Find where the given text appears and provide that cell's center as (x, y) coordinate. 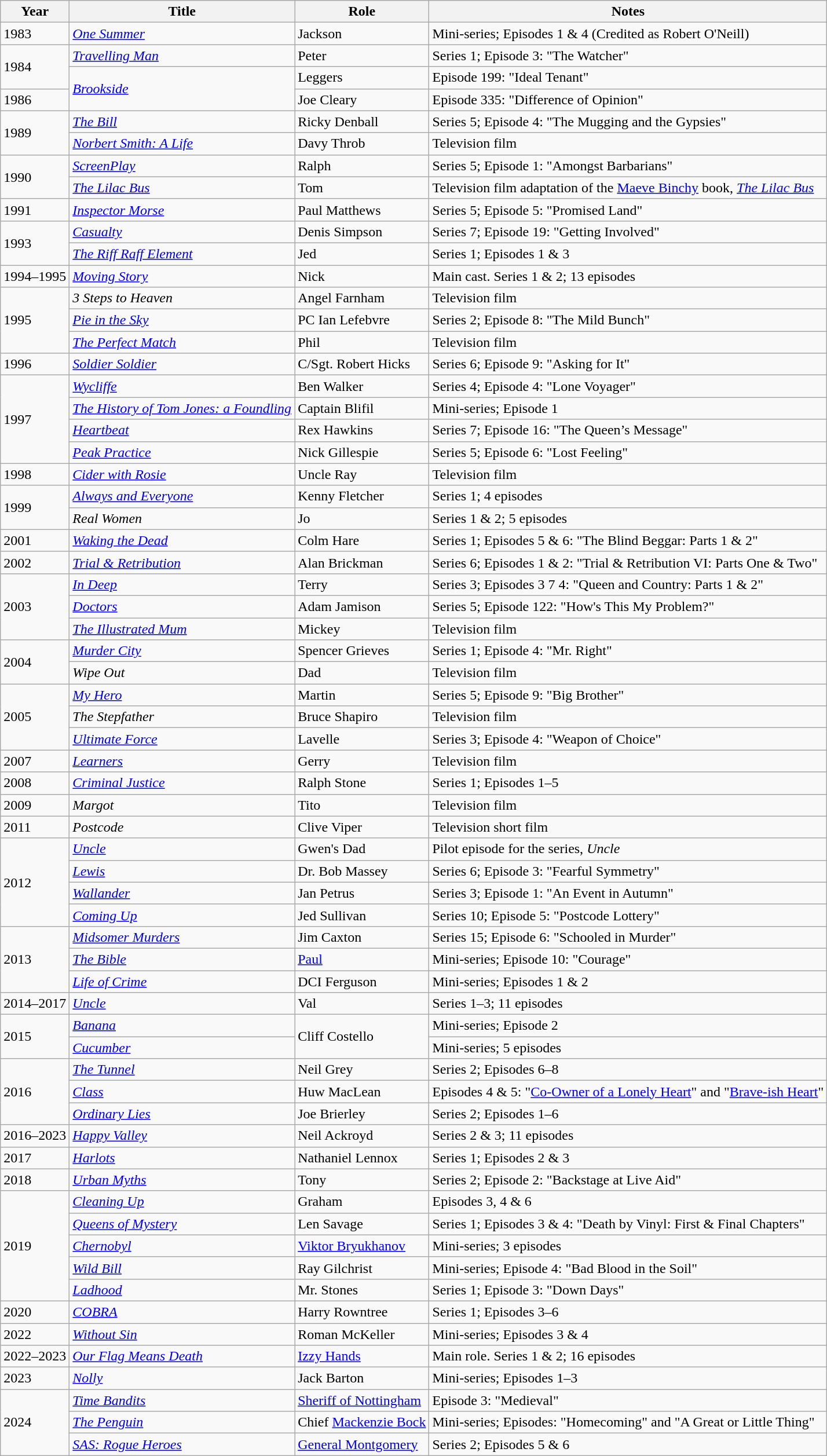
The Penguin (182, 1422)
Mini-series; Episode 10: "Courage" (628, 959)
Our Flag Means Death (182, 1356)
Series 6; Episode 9: "Asking for It" (628, 364)
2019 (35, 1246)
Martin (362, 695)
My Hero (182, 695)
Wallander (182, 893)
Mini-series; Episodes 1 & 4 (Credited as Robert O'Neill) (628, 34)
Jed (362, 254)
Series 2; Episodes 5 & 6 (628, 1444)
Mini-series; Episodes 1–3 (628, 1378)
2004 (35, 662)
1995 (35, 320)
1983 (35, 34)
Huw MacLean (362, 1092)
2007 (35, 761)
1990 (35, 177)
Series 5; Episode 5: "Promised Land" (628, 210)
Doctors (182, 606)
Series 3; Episode 1: "An Event in Autumn" (628, 893)
Gerry (362, 761)
1996 (35, 364)
Series 2; Episode 2: "Backstage at Live Aid" (628, 1180)
Graham (362, 1202)
Title (182, 12)
2016 (35, 1092)
Paul (362, 959)
Cucumber (182, 1048)
Role (362, 12)
Without Sin (182, 1334)
Jan Petrus (362, 893)
Tom (362, 188)
2008 (35, 783)
Norbert Smith: A Life (182, 144)
The Bill (182, 122)
Mr. Stones (362, 1290)
Mini-series; Episodes 3 & 4 (628, 1334)
Series 5; Episode 4: "The Mugging and the Gypsies" (628, 122)
Angel Farnham (362, 298)
Ralph Stone (362, 783)
1999 (35, 507)
2014–2017 (35, 1004)
C/Sgt. Robert Hicks (362, 364)
Learners (182, 761)
Series 2; Episode 8: "The Mild Bunch" (628, 320)
Nathaniel Lennox (362, 1158)
Phil (362, 342)
2005 (35, 717)
Series 3; Episode 4: "Weapon of Choice" (628, 739)
Davy Throb (362, 144)
Brookside (182, 89)
Peak Practice (182, 452)
Midsomer Murders (182, 937)
Waking the Dead (182, 540)
Jackson (362, 34)
Len Savage (362, 1224)
Wipe Out (182, 673)
2002 (35, 562)
One Summer (182, 34)
The Lilac Bus (182, 188)
Episode 199: "Ideal Tenant" (628, 78)
2022 (35, 1334)
Inspector Morse (182, 210)
2003 (35, 606)
Jo (362, 518)
Nick (362, 276)
The Tunnel (182, 1070)
Time Bandits (182, 1400)
Series 1; Episode 4: "Mr. Right" (628, 651)
Criminal Justice (182, 783)
Series 1; Episodes 3–6 (628, 1312)
Main cast. Series 1 & 2; 13 episodes (628, 276)
Series 2 & 3; 11 episodes (628, 1136)
COBRA (182, 1312)
In Deep (182, 584)
Val (362, 1004)
2009 (35, 805)
1991 (35, 210)
Always and Everyone (182, 496)
Soldier Soldier (182, 364)
2011 (35, 827)
Series 3; Episodes 3 7 4: "Queen and Country: Parts 1 & 2" (628, 584)
Rex Hawkins (362, 430)
Mini-series; Episode 2 (628, 1026)
Terry (362, 584)
Series 1; Episodes 1–5 (628, 783)
Series 1; Episodes 5 & 6: "The Blind Beggar: Parts 1 & 2" (628, 540)
Nolly (182, 1378)
The Illustrated Mum (182, 628)
Uncle Ray (362, 474)
Casualty (182, 232)
The Riff Raff Element (182, 254)
Urban Myths (182, 1180)
Ricky Denball (362, 122)
Series 7; Episode 19: "Getting Involved" (628, 232)
Chernobyl (182, 1246)
Postcode (182, 827)
Real Women (182, 518)
Series 5; Episode 9: "Big Brother" (628, 695)
Tony (362, 1180)
Series 5; Episode 6: "Lost Feeling" (628, 452)
3 Steps to Heaven (182, 298)
Wild Bill (182, 1268)
Harlots (182, 1158)
Episodes 3, 4 & 6 (628, 1202)
Neil Ackroyd (362, 1136)
2017 (35, 1158)
Pilot episode for the series, Uncle (628, 849)
Series 1 & 2; 5 episodes (628, 518)
2016–2023 (35, 1136)
Wycliffe (182, 386)
Adam Jamison (362, 606)
Denis Simpson (362, 232)
Life of Crime (182, 982)
Roman McKeller (362, 1334)
Main role. Series 1 & 2; 16 episodes (628, 1356)
Coming Up (182, 915)
Peter (362, 56)
Queens of Mystery (182, 1224)
The Bible (182, 959)
General Montgomery (362, 1444)
2020 (35, 1312)
Series 1; Episodes 2 & 3 (628, 1158)
Episode 335: "Difference of Opinion" (628, 100)
Series 1; Episodes 1 & 3 (628, 254)
Episodes 4 & 5: "Co-Owner of a Lonely Heart" and "Brave-ish Heart" (628, 1092)
2015 (35, 1037)
Heartbeat (182, 430)
Kenny Fletcher (362, 496)
Ordinary Lies (182, 1114)
Year (35, 12)
Series 5; Episode 122: "How's This My Problem?" (628, 606)
Series 1; Episode 3: "The Watcher" (628, 56)
Jed Sullivan (362, 915)
Series 2; Episodes 1–6 (628, 1114)
Series 7; Episode 16: "The Queen’s Message" (628, 430)
Jack Barton (362, 1378)
1993 (35, 243)
Notes (628, 12)
Series 6; Episodes 1 & 2: "Trial & Retribution VI: Parts One & Two" (628, 562)
2023 (35, 1378)
Dr. Bob Massey (362, 871)
Episode 3: "Medieval" (628, 1400)
Chief Mackenzie Bock (362, 1422)
Cliff Costello (362, 1037)
1998 (35, 474)
Dad (362, 673)
Ladhood (182, 1290)
Series 2; Episodes 6–8 (628, 1070)
Lewis (182, 871)
2018 (35, 1180)
2022–2023 (35, 1356)
Class (182, 1092)
Moving Story (182, 276)
Cleaning Up (182, 1202)
Series 4; Episode 4: "Lone Voyager" (628, 386)
1986 (35, 100)
1997 (35, 419)
2012 (35, 882)
PC Ian Lefebvre (362, 320)
Series 1; 4 episodes (628, 496)
Colm Hare (362, 540)
Mini-series; 3 episodes (628, 1246)
Series 1–3; 11 episodes (628, 1004)
Joe Brierley (362, 1114)
2001 (35, 540)
Mini-series; 5 episodes (628, 1048)
2013 (35, 959)
Trial & Retribution (182, 562)
Tito (362, 805)
1994–1995 (35, 276)
Gwen's Dad (362, 849)
Clive Viper (362, 827)
Joe Cleary (362, 100)
Mini-series; Episode 1 (628, 408)
Television short film (628, 827)
Ralph (362, 166)
DCI Ferguson (362, 982)
Viktor Bryukhanov (362, 1246)
Mickey (362, 628)
Cider with Rosie (182, 474)
Alan Brickman (362, 562)
Captain Blifil (362, 408)
Spencer Grieves (362, 651)
Pie in the Sky (182, 320)
Mini-series; Episode 4: "Bad Blood in the Soil" (628, 1268)
Ray Gilchrist (362, 1268)
Mini-series; Episodes 1 & 2 (628, 982)
The History of Tom Jones: a Foundling (182, 408)
Sheriff of Nottingham (362, 1400)
Paul Matthews (362, 210)
Travelling Man (182, 56)
Izzy Hands (362, 1356)
SAS: Rogue Heroes (182, 1444)
Series 1; Episode 3: "Down Days" (628, 1290)
Lavelle (362, 739)
Series 1; Episodes 3 & 4: "Death by Vinyl: First & Final Chapters" (628, 1224)
2024 (35, 1422)
Happy Valley (182, 1136)
The Stepfather (182, 717)
Series 5; Episode 1: "Amongst Barbarians" (628, 166)
Murder City (182, 651)
Ben Walker (362, 386)
Series 15; Episode 6: "Schooled in Murder" (628, 937)
ScreenPlay (182, 166)
Harry Rowntree (362, 1312)
Neil Grey (362, 1070)
Leggers (362, 78)
Ultimate Force (182, 739)
Series 6; Episode 3: "Fearful Symmetry" (628, 871)
1989 (35, 133)
Banana (182, 1026)
1984 (35, 67)
Series 10; Episode 5: "Postcode Lottery" (628, 915)
Television film adaptation of the Maeve Binchy book, The Lilac Bus (628, 188)
Nick Gillespie (362, 452)
Mini-series; Episodes: "Homecoming" and "A Great or Little Thing" (628, 1422)
Margot (182, 805)
Bruce Shapiro (362, 717)
Jim Caxton (362, 937)
The Perfect Match (182, 342)
